Extract the [x, y] coordinate from the center of the cell holding the provided text.  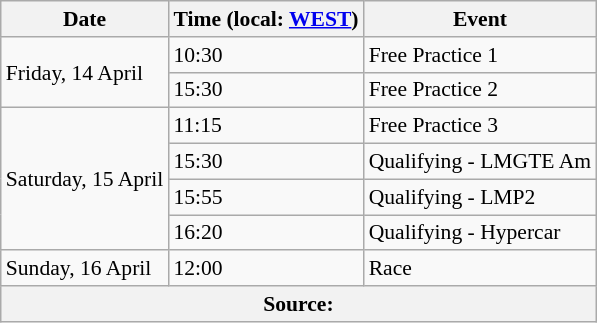
Date [85, 19]
Time (local: WEST) [266, 19]
10:30 [266, 55]
Free Practice 3 [480, 126]
Qualifying - LMGTE Am [480, 162]
Race [480, 269]
Free Practice 2 [480, 90]
Source: [298, 304]
15:55 [266, 197]
Qualifying - Hypercar [480, 233]
12:00 [266, 269]
Free Practice 1 [480, 55]
16:20 [266, 233]
Event [480, 19]
Saturday, 15 April [85, 179]
Friday, 14 April [85, 72]
11:15 [266, 126]
Qualifying - LMP2 [480, 197]
Sunday, 16 April [85, 269]
